From the cell containing the given text, extract its center point as [x, y] coordinate. 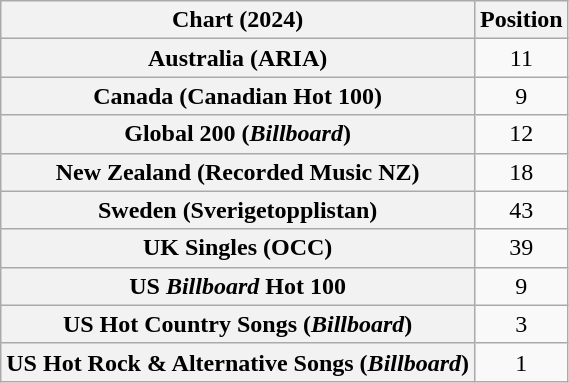
43 [521, 210]
Position [521, 20]
US Hot Rock & Alternative Songs (Billboard) [238, 362]
UK Singles (OCC) [238, 248]
3 [521, 324]
Australia (ARIA) [238, 58]
Sweden (Sverigetopplistan) [238, 210]
18 [521, 172]
US Hot Country Songs (Billboard) [238, 324]
Global 200 (Billboard) [238, 134]
Canada (Canadian Hot 100) [238, 96]
1 [521, 362]
US Billboard Hot 100 [238, 286]
New Zealand (Recorded Music NZ) [238, 172]
12 [521, 134]
Chart (2024) [238, 20]
11 [521, 58]
39 [521, 248]
